Output the (x, y) coordinate of the center of the cell containing the given text.  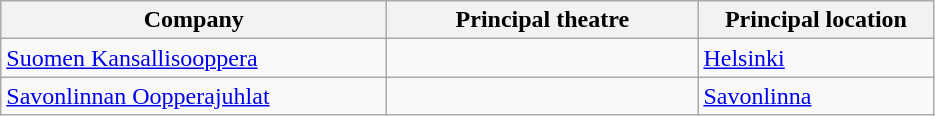
Suomen Kansallisooppera (194, 58)
Savonlinna (816, 96)
Company (194, 20)
Savonlinnan Oopperajuhlat (194, 96)
Helsinki (816, 58)
Principal theatre (542, 20)
Principal location (816, 20)
